Search for the cell housing the specified text and yield its [x, y] center coordinate. 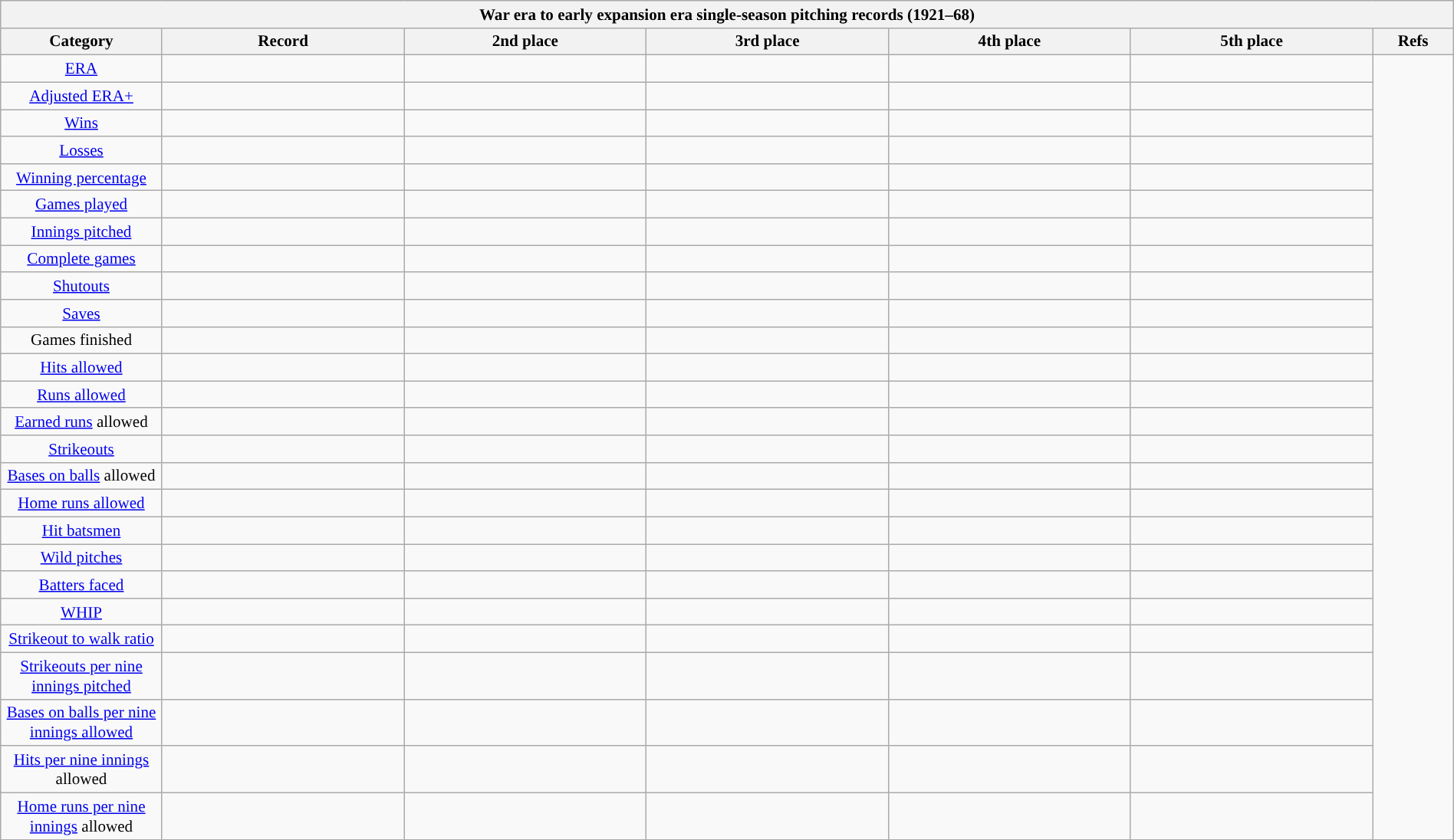
Earned runs allowed [81, 422]
Losses [81, 150]
Wild pitches [81, 558]
Batters faced [81, 584]
5th place [1252, 41]
Home runs per nine innings allowed [81, 815]
3rd place [768, 41]
Complete games [81, 259]
WHIP [81, 612]
Wins [81, 123]
Strikeouts [81, 449]
ERA [81, 69]
Strikeout to walk ratio [81, 639]
4th place [1009, 41]
Hit batsmen [81, 530]
Bases on balls allowed [81, 475]
2nd place [525, 41]
Hits per nine innings allowed [81, 769]
Hits allowed [81, 368]
Strikeouts per nine innings pitched [81, 676]
Shutouts [81, 285]
Saves [81, 313]
Runs allowed [81, 394]
Category [81, 41]
War era to early expansion era single-season pitching records (1921–68) [727, 14]
Bases on balls per nine innings allowed [81, 722]
Home runs allowed [81, 503]
Games finished [81, 340]
Games played [81, 204]
Refs [1413, 41]
Record [283, 41]
Innings pitched [81, 231]
Winning percentage [81, 176]
Adjusted ERA+ [81, 95]
